Determine the (X, Y) coordinate at the center of the cell enclosing the given text.  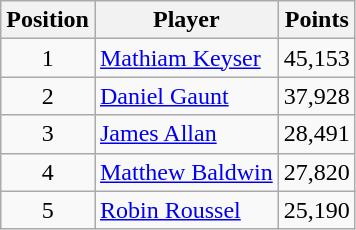
Player (186, 20)
28,491 (316, 134)
Position (48, 20)
Daniel Gaunt (186, 96)
2 (48, 96)
Matthew Baldwin (186, 172)
Points (316, 20)
4 (48, 172)
45,153 (316, 58)
27,820 (316, 172)
5 (48, 210)
Robin Roussel (186, 210)
1 (48, 58)
James Allan (186, 134)
37,928 (316, 96)
3 (48, 134)
25,190 (316, 210)
Mathiam Keyser (186, 58)
